Extract the (X, Y) coordinate from the center of the cell holding the provided text.  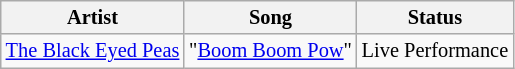
The Black Eyed Peas (92, 51)
Live Performance (435, 51)
Song (270, 17)
"Boom Boom Pow" (270, 51)
Artist (92, 17)
Status (435, 17)
